Detect which cell encompasses the target text, then output its [X, Y] center coordinate. 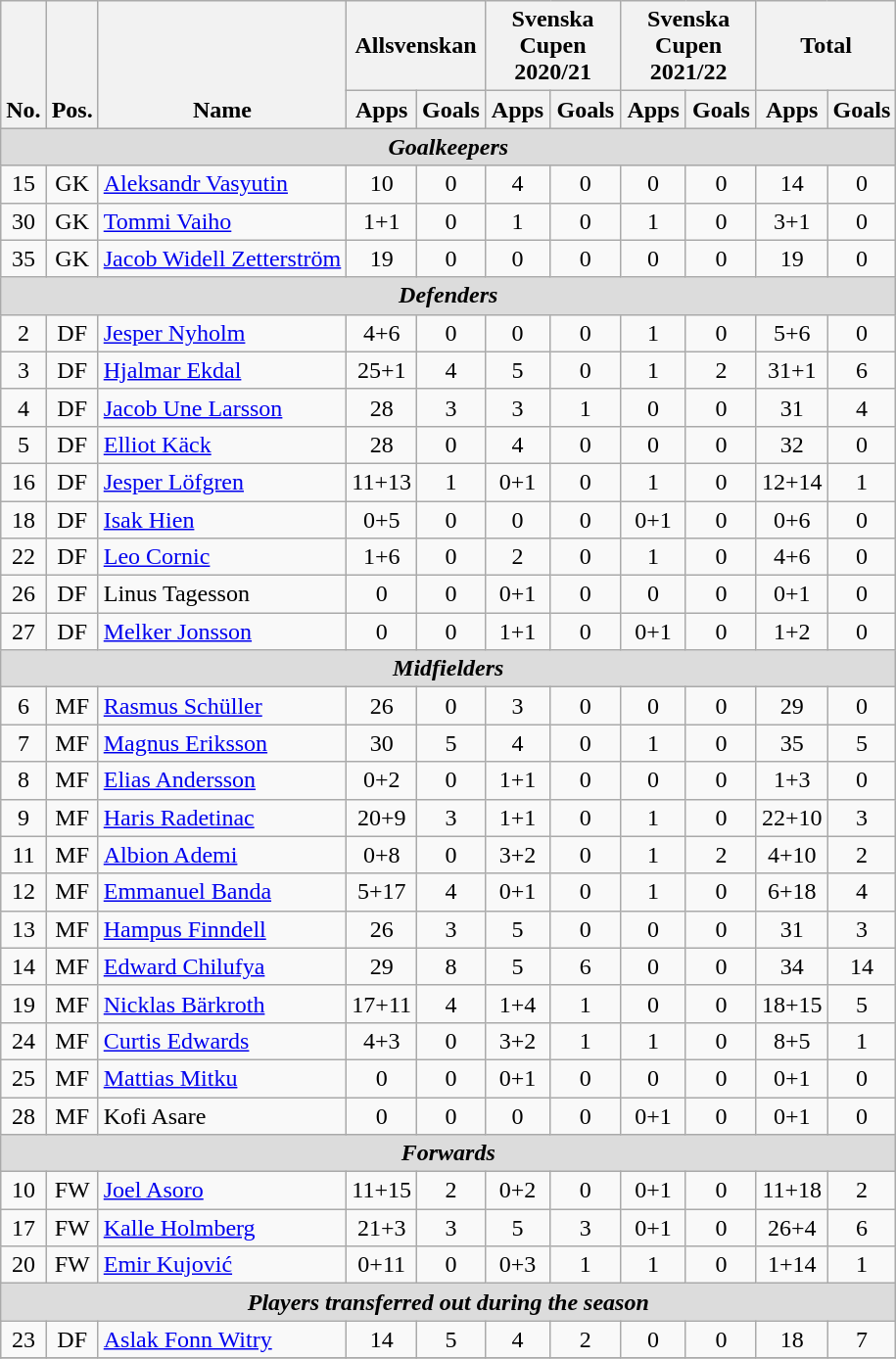
1+2 [791, 632]
1+3 [791, 780]
Goalkeepers [448, 147]
25+1 [382, 370]
Total [825, 46]
Curtis Edwards [222, 1041]
1+14 [791, 1265]
8+5 [791, 1041]
22 [24, 557]
24 [24, 1041]
11+18 [791, 1191]
12 [24, 892]
Pos. [72, 65]
11+15 [382, 1191]
31+1 [791, 370]
34 [791, 966]
6+18 [791, 892]
Magnus Eriksson [222, 743]
Forwards [448, 1153]
0+8 [382, 855]
Mattias Mitku [222, 1078]
Defenders [448, 296]
12+14 [791, 482]
17 [24, 1228]
Leo Cornic [222, 557]
Kofi Asare [222, 1115]
4+3 [382, 1041]
Rasmus Schüller [222, 706]
16 [24, 482]
23 [24, 1339]
Kalle Holmberg [222, 1228]
Svenska Cupen 2021/22 [689, 46]
Elias Andersson [222, 780]
Jesper Nyholm [222, 333]
11 [24, 855]
18+15 [791, 1004]
21+3 [382, 1228]
Hjalmar Ekdal [222, 370]
25 [24, 1078]
Nicklas Bärkroth [222, 1004]
Svenska Cupen 2020/21 [552, 46]
5+6 [791, 333]
Aslak Fonn Witry [222, 1339]
4+10 [791, 855]
20 [24, 1265]
Albion Ademi [222, 855]
20+9 [382, 818]
Haris Radetinac [222, 818]
Jesper Löfgren [222, 482]
Linus Tagesson [222, 594]
9 [24, 818]
Allsvenskan [415, 46]
No. [24, 65]
Edward Chilufya [222, 966]
0+11 [382, 1265]
Players transferred out during the season [448, 1302]
5+17 [382, 892]
Emir Kujović [222, 1265]
Jacob Une Larsson [222, 407]
22+10 [791, 818]
15 [24, 184]
Isak Hien [222, 520]
Name [222, 65]
11+13 [382, 482]
27 [24, 632]
0+5 [382, 520]
17+11 [382, 1004]
0+6 [791, 520]
Elliot Käck [222, 445]
26+4 [791, 1228]
Tommi Vaiho [222, 221]
13 [24, 929]
Aleksandr Vasyutin [222, 184]
Hampus Finndell [222, 929]
0+3 [517, 1265]
1+4 [517, 1004]
Joel Asoro [222, 1191]
3+1 [791, 221]
Jacob Widell Zetterström [222, 258]
32 [791, 445]
Melker Jonsson [222, 632]
Emmanuel Banda [222, 892]
Midfielders [448, 669]
1+6 [382, 557]
